Identify which cell holds the provided text, then report its [x, y] central coordinate. 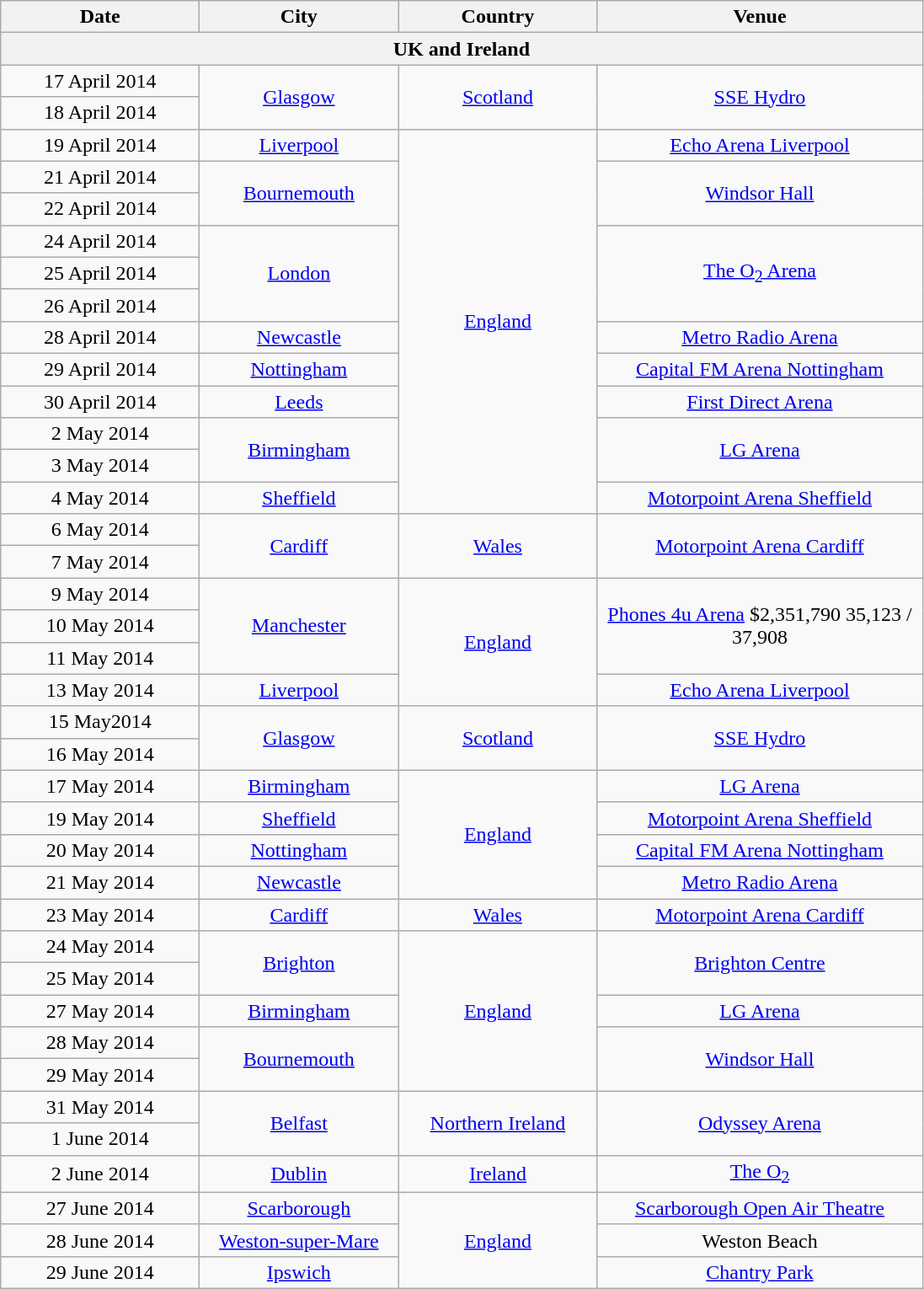
City [299, 17]
28 April 2014 [100, 337]
Belfast [299, 1123]
Weston-super-Mare [299, 1240]
Country [498, 17]
19 May 2014 [100, 818]
21 April 2014 [100, 177]
18 April 2014 [100, 113]
First Direct Arena [760, 402]
23 May 2014 [100, 914]
24 May 2014 [100, 947]
Leeds [299, 402]
9 May 2014 [100, 594]
3 May 2014 [100, 466]
Venue [760, 17]
13 May 2014 [100, 690]
Dublin [299, 1174]
22 April 2014 [100, 209]
30 April 2014 [100, 402]
Phones 4u Arena $2,351,790 35,123 / 37,908 [760, 626]
25 May 2014 [100, 979]
6 May 2014 [100, 530]
Brighton [299, 963]
4 May 2014 [100, 498]
17 April 2014 [100, 81]
31 May 2014 [100, 1107]
Scarborough Open Air Theatre [760, 1208]
29 May 2014 [100, 1075]
27 June 2014 [100, 1208]
Chantry Park [760, 1272]
19 April 2014 [100, 145]
24 April 2014 [100, 241]
1 June 2014 [100, 1139]
29 June 2014 [100, 1272]
Scarborough [299, 1208]
UK and Ireland [462, 49]
Ireland [498, 1174]
20 May 2014 [100, 850]
Date [100, 17]
25 April 2014 [100, 273]
26 April 2014 [100, 305]
28 June 2014 [100, 1240]
Odyssey Arena [760, 1123]
15 May2014 [100, 722]
Weston Beach [760, 1240]
27 May 2014 [100, 1011]
11 May 2014 [100, 658]
16 May 2014 [100, 754]
Manchester [299, 626]
17 May 2014 [100, 786]
Ipswich [299, 1272]
Northern Ireland [498, 1123]
7 May 2014 [100, 562]
28 May 2014 [100, 1043]
2 May 2014 [100, 434]
21 May 2014 [100, 882]
29 April 2014 [100, 369]
London [299, 273]
2 June 2014 [100, 1174]
The O2 Arena [760, 273]
The O2 [760, 1174]
Brighton Centre [760, 963]
10 May 2014 [100, 626]
